Return [X, Y] of the center of cell containing provided text 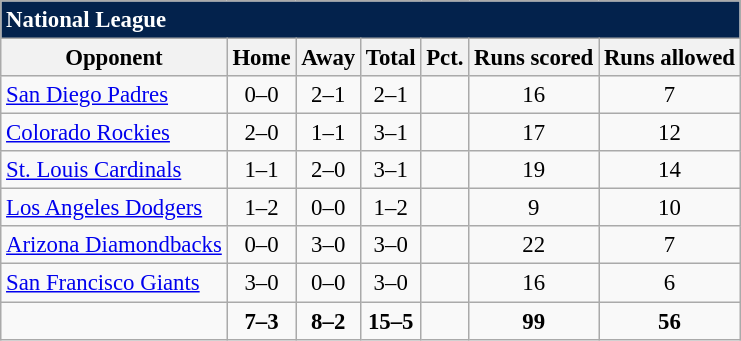
56 [670, 321]
6 [670, 283]
Arizona Diamondbacks [114, 245]
10 [670, 208]
National League [370, 20]
San Francisco Giants [114, 283]
Runs scored [534, 58]
Colorado Rockies [114, 133]
9 [534, 208]
Pct. [445, 58]
15–5 [390, 321]
17 [534, 133]
12 [670, 133]
Home [262, 58]
St. Louis Cardinals [114, 170]
14 [670, 170]
8–2 [328, 321]
San Diego Padres [114, 95]
Los Angeles Dodgers [114, 208]
Away [328, 58]
Runs allowed [670, 58]
Opponent [114, 58]
99 [534, 321]
22 [534, 245]
19 [534, 170]
7–3 [262, 321]
Total [390, 58]
